From the cell containing the given text, extract its center point as [x, y] coordinate. 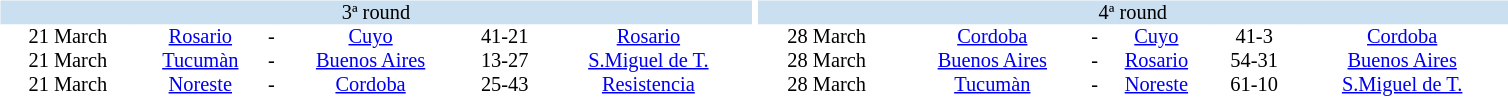
13-27 [504, 60]
3ª round [376, 12]
25-43 [504, 84]
61-10 [1254, 84]
4ª round [1132, 12]
Resistencia [648, 84]
41-3 [1254, 36]
41-21 [504, 36]
54-31 [1254, 60]
